For the text-containing cell, return its midpoint in [x, y] coordinate format. 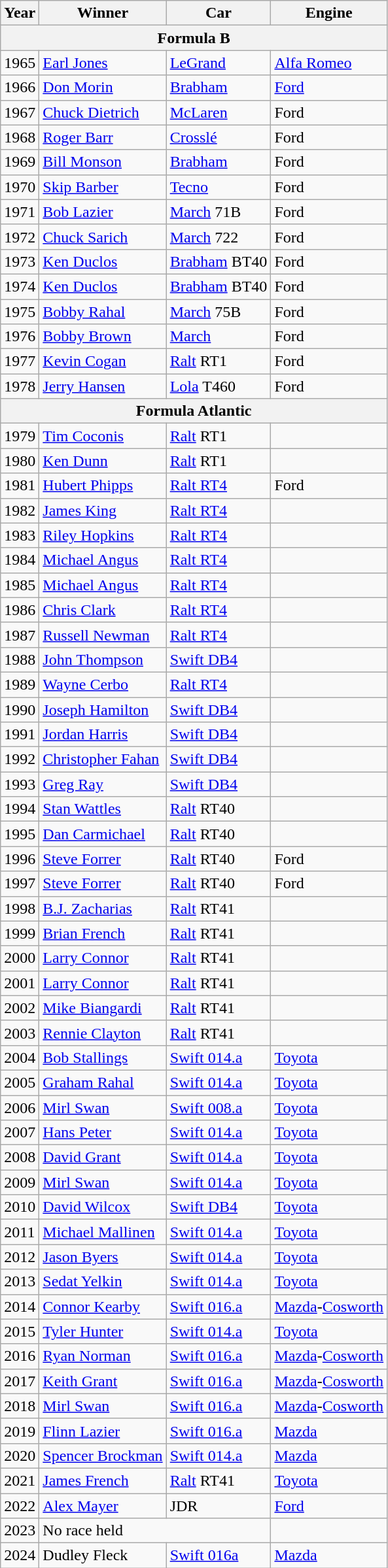
2011 [20, 1232]
2006 [20, 1108]
1969 [20, 162]
Bobby Brown [103, 337]
Dan Carmichael [103, 834]
Flinn Lazier [103, 1431]
Michael Mallinen [103, 1232]
1999 [20, 933]
1971 [20, 212]
Roger Barr [103, 137]
1990 [20, 709]
2015 [20, 1331]
Hubert Phipps [103, 486]
LeGrand [219, 63]
Dudley Fleck [103, 1556]
1979 [20, 436]
No race held [155, 1531]
March 75B [219, 312]
1976 [20, 337]
2023 [20, 1531]
2010 [20, 1207]
1974 [20, 286]
1973 [20, 261]
2001 [20, 983]
Tim Coconis [103, 436]
1984 [20, 560]
1985 [20, 585]
Crosslé [219, 137]
Jordan Harris [103, 735]
Jason Byers [103, 1257]
March [219, 337]
Lola T460 [219, 386]
Swift 008.a [219, 1108]
1993 [20, 784]
1977 [20, 361]
James French [103, 1480]
Earl Jones [103, 63]
Chris Clark [103, 610]
Tyler Hunter [103, 1331]
Keith Grant [103, 1381]
2005 [20, 1082]
2009 [20, 1182]
1966 [20, 88]
Swift 016a [219, 1556]
Formula B [194, 38]
2008 [20, 1158]
Chuck Dietrich [103, 112]
Car [219, 13]
James King [103, 510]
Bill Monson [103, 162]
Alex Mayer [103, 1505]
1967 [20, 112]
2020 [20, 1456]
Winner [103, 13]
Riley Hopkins [103, 535]
2004 [20, 1058]
Engine [329, 13]
Ryan Norman [103, 1356]
1996 [20, 859]
2016 [20, 1356]
2003 [20, 1033]
David Wilcox [103, 1207]
1986 [20, 610]
David Grant [103, 1158]
Connor Kearby [103, 1307]
1997 [20, 884]
1975 [20, 312]
Jerry Hansen [103, 386]
Bobby Rahal [103, 312]
2017 [20, 1381]
Don Morin [103, 88]
1992 [20, 759]
1978 [20, 386]
Joseph Hamilton [103, 709]
March 722 [219, 237]
Christopher Fahan [103, 759]
Tecno [219, 187]
Chuck Sarich [103, 237]
Mike Biangardi [103, 1008]
2019 [20, 1431]
2007 [20, 1133]
2012 [20, 1257]
1968 [20, 137]
1972 [20, 237]
Ken Dunn [103, 461]
B.J. Zacharias [103, 909]
Stan Wattles [103, 809]
Kevin Cogan [103, 361]
1980 [20, 461]
Hans Peter [103, 1133]
Year [20, 13]
1995 [20, 834]
2018 [20, 1406]
Alfa Romeo [329, 63]
March 71B [219, 212]
2024 [20, 1556]
1998 [20, 909]
JDR [219, 1505]
1981 [20, 486]
1982 [20, 510]
1991 [20, 735]
2021 [20, 1480]
1988 [20, 659]
2000 [20, 958]
John Thompson [103, 659]
Russell Newman [103, 635]
1987 [20, 635]
Wayne Cerbo [103, 684]
1970 [20, 187]
Formula Atlantic [194, 411]
2002 [20, 1008]
2013 [20, 1282]
Bob Stallings [103, 1058]
1989 [20, 684]
Brian French [103, 933]
Greg Ray [103, 784]
2014 [20, 1307]
1965 [20, 63]
Skip Barber [103, 187]
2022 [20, 1505]
Rennie Clayton [103, 1033]
Sedat Yelkin [103, 1282]
1983 [20, 535]
Spencer Brockman [103, 1456]
Bob Lazier [103, 212]
1994 [20, 809]
McLaren [219, 112]
Graham Rahal [103, 1082]
